Identify which cell holds the provided text, then report its (x, y) central coordinate. 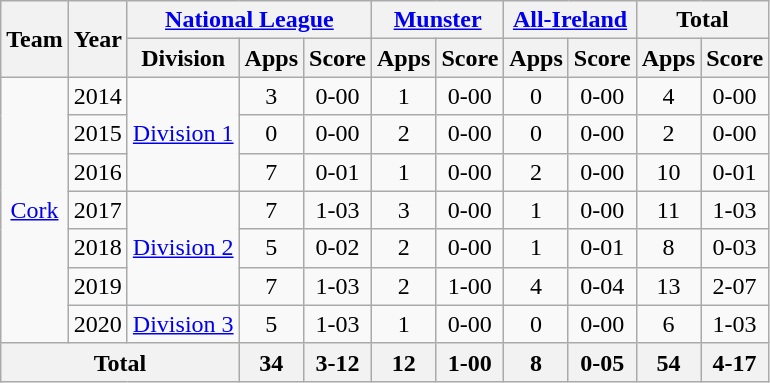
0-03 (735, 248)
13 (668, 286)
0-04 (602, 286)
54 (668, 362)
11 (668, 210)
2014 (98, 96)
Division 3 (183, 324)
2020 (98, 324)
2-07 (735, 286)
Division 1 (183, 134)
Year (98, 39)
Division 2 (183, 248)
34 (271, 362)
2015 (98, 134)
0-05 (602, 362)
3-12 (338, 362)
2017 (98, 210)
Division (183, 58)
10 (668, 172)
Cork (35, 210)
12 (403, 362)
Team (35, 39)
All-Ireland (570, 20)
6 (668, 324)
4-17 (735, 362)
2016 (98, 172)
2019 (98, 286)
2018 (98, 248)
Munster (437, 20)
National League (249, 20)
0-02 (338, 248)
